Extract the [x, y] coordinate from the center of the cell holding the provided text.  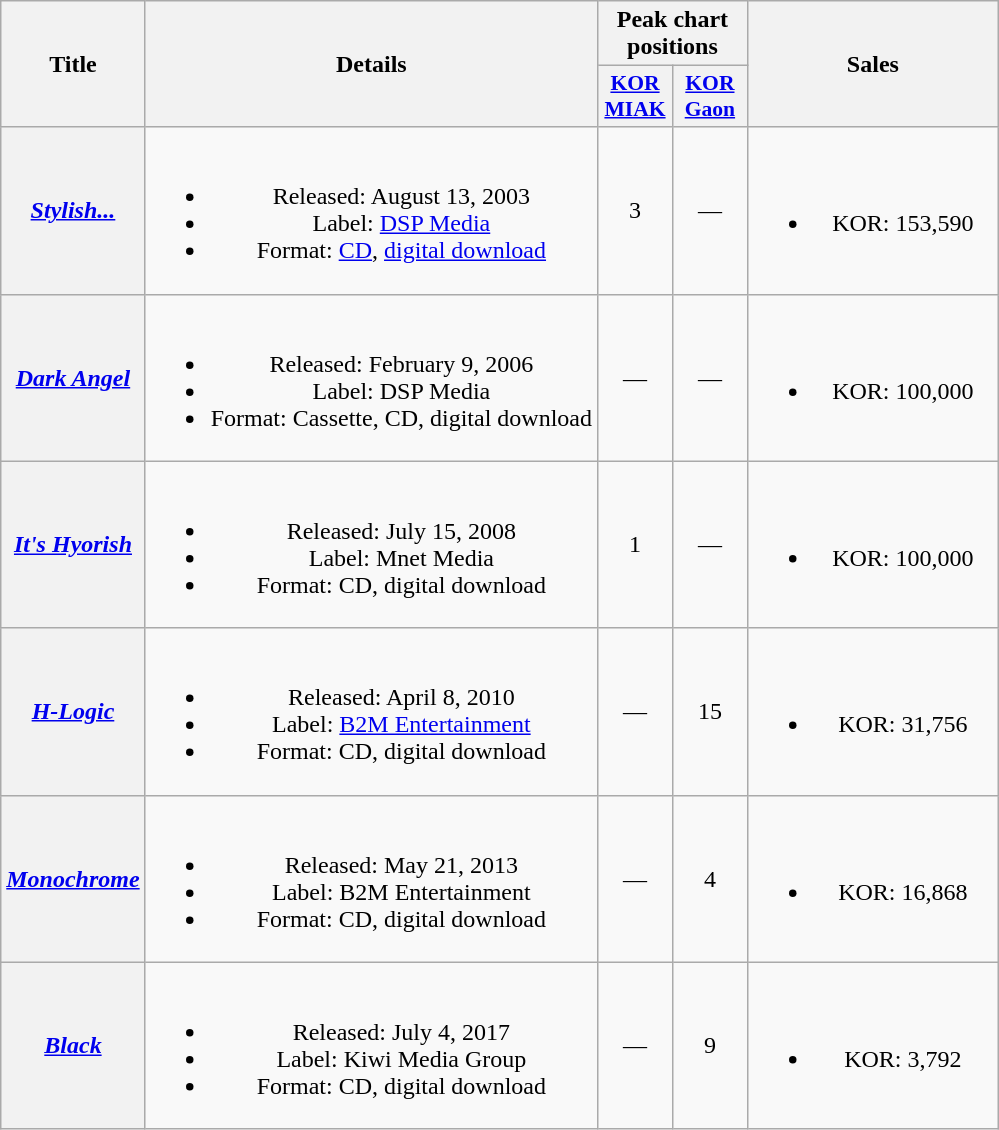
KOR: 16,868 [872, 878]
Title [73, 64]
Released: August 13, 2003Label: DSP MediaFormat: CD, digital download [371, 210]
Released: July 4, 2017Label: Kiwi Media GroupFormat: CD, digital download [371, 1046]
Peak chart positions [673, 34]
Sales [872, 64]
4 [710, 878]
Released: April 8, 2010Label: B2M EntertainmentFormat: CD, digital download [371, 712]
KOR: 3,792 [872, 1046]
H-Logic [73, 712]
Black [73, 1046]
9 [710, 1046]
Stylish... [73, 210]
KOR: 153,590 [872, 210]
KOR MIAK [636, 96]
KOR Gaon [710, 96]
1 [636, 544]
Dark Angel [73, 378]
Released: July 15, 2008Label: Mnet MediaFormat: CD, digital download [371, 544]
KOR: 31,756 [872, 712]
3 [636, 210]
Released: May 21, 2013Label: B2M EntertainmentFormat: CD, digital download [371, 878]
Details [371, 64]
15 [710, 712]
Monochrome [73, 878]
Released: February 9, 2006Label: DSP MediaFormat: Cassette, CD, digital download [371, 378]
It's Hyorish [73, 544]
